Return (X, Y) of the center of cell containing provided text 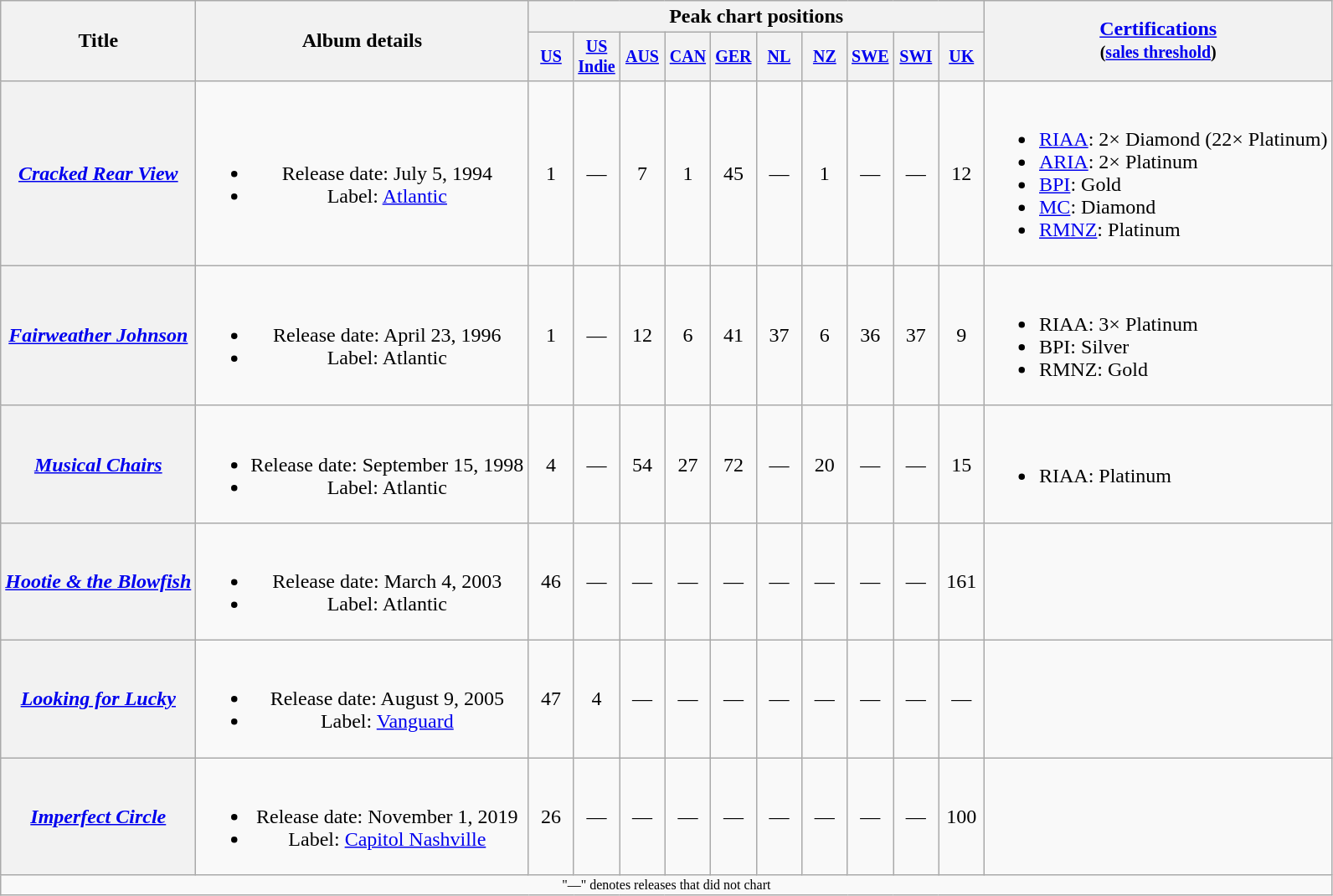
Title (99, 41)
SWE (870, 57)
CAN (687, 57)
Release date: August 9, 2005Label: Vanguard (362, 699)
GER (733, 57)
72 (733, 464)
Hootie & the Blowfish (99, 581)
46 (551, 581)
9 (961, 335)
45 (733, 173)
Cracked Rear View (99, 173)
Release date: November 1, 2019Label: Capitol Nashville (362, 816)
UK (961, 57)
RIAA: 2× Diamond (22× Platinum)ARIA: 2× PlatinumBPI: GoldMC: DiamondRMNZ: Platinum (1157, 173)
SWI (916, 57)
26 (551, 816)
"—" denotes releases that did not chart (666, 885)
Release date: March 4, 2003Label: Atlantic (362, 581)
15 (961, 464)
161 (961, 581)
100 (961, 816)
US (551, 57)
NZ (825, 57)
Album details (362, 41)
US Indie (596, 57)
Release date: July 5, 1994Label: Atlantic (362, 173)
Musical Chairs (99, 464)
Release date: April 23, 1996Label: Atlantic (362, 335)
Peak chart positions (757, 17)
AUS (642, 57)
Looking for Lucky (99, 699)
Release date: September 15, 1998Label: Atlantic (362, 464)
Fairweather Johnson (99, 335)
Imperfect Circle (99, 816)
54 (642, 464)
20 (825, 464)
Certifications(sales threshold) (1157, 41)
27 (687, 464)
NL (779, 57)
41 (733, 335)
47 (551, 699)
36 (870, 335)
7 (642, 173)
RIAA: 3× PlatinumBPI: SilverRMNZ: Gold (1157, 335)
RIAA: Platinum (1157, 464)
